From the cell containing the given text, extract its center point as [X, Y] coordinate. 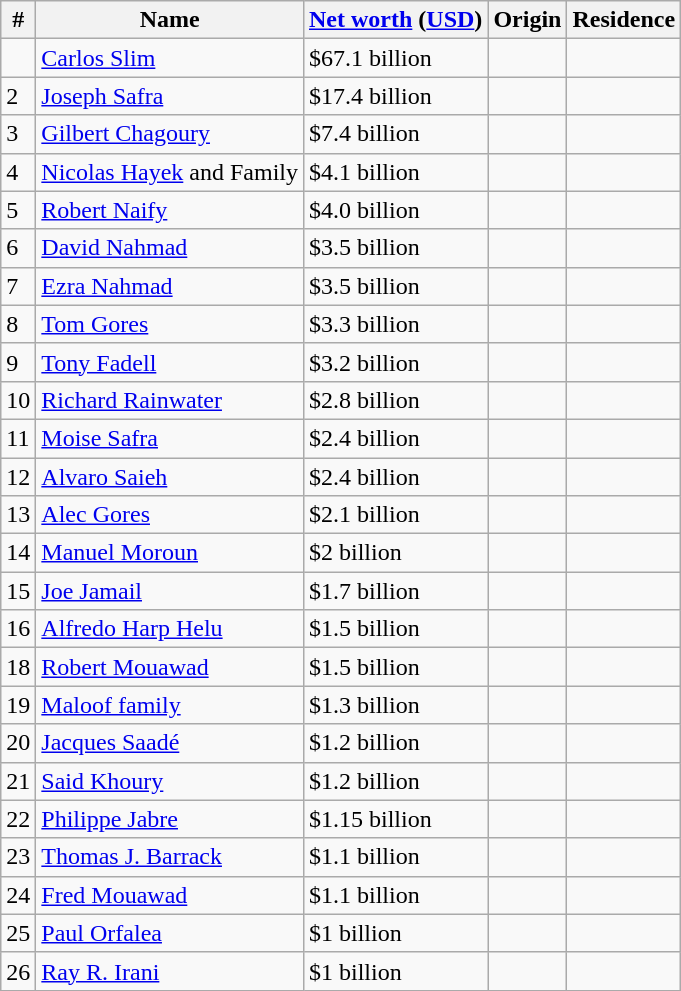
Jacques Saadé [170, 743]
$1.7 billion [395, 591]
26 [18, 971]
Thomas J. Barrack [170, 857]
Moise Safra [170, 438]
Alec Gores [170, 515]
Philippe Jabre [170, 819]
Richard Rainwater [170, 400]
3 [18, 134]
7 [18, 286]
Alfredo Harp Helu [170, 629]
25 [18, 933]
12 [18, 477]
8 [18, 324]
10 [18, 400]
Origin [528, 20]
16 [18, 629]
Nicolas Hayek and Family [170, 172]
21 [18, 781]
Alvaro Saieh [170, 477]
13 [18, 515]
23 [18, 857]
9 [18, 362]
$2.8 billion [395, 400]
$4.1 billion [395, 172]
Ray R. Irani [170, 971]
Joe Jamail [170, 591]
Fred Mouawad [170, 895]
$17.4 billion [395, 96]
24 [18, 895]
$3.3 billion [395, 324]
Name [170, 20]
Residence [624, 20]
$3.2 billion [395, 362]
15 [18, 591]
$2.1 billion [395, 515]
Paul Orfalea [170, 933]
$67.1 billion [395, 58]
Gilbert Chagoury [170, 134]
4 [18, 172]
$1.3 billion [395, 705]
Manuel Moroun [170, 553]
$4.0 billion [395, 210]
Tony Fadell [170, 362]
$1.15 billion [395, 819]
Carlos Slim [170, 58]
Robert Naify [170, 210]
Said Khoury [170, 781]
Robert Mouawad [170, 667]
Maloof family [170, 705]
Tom Gores [170, 324]
2 [18, 96]
18 [18, 667]
# [18, 20]
$2 billion [395, 553]
5 [18, 210]
20 [18, 743]
David Nahmad [170, 248]
14 [18, 553]
11 [18, 438]
Net worth (USD) [395, 20]
19 [18, 705]
Ezra Nahmad [170, 286]
$7.4 billion [395, 134]
22 [18, 819]
6 [18, 248]
Joseph Safra [170, 96]
